Pinpoint the cell where the given text exists, returning its [X, Y] midpoint coordinate. 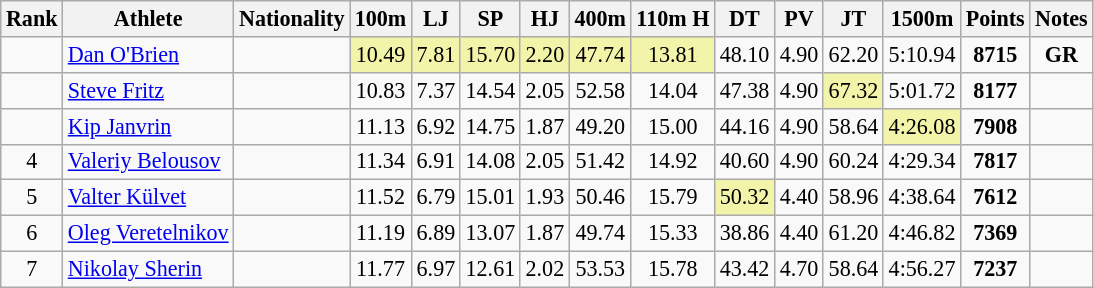
15.01 [490, 198]
2.20 [544, 54]
400m [600, 18]
10.83 [381, 90]
Rank [32, 18]
14.08 [490, 162]
49.20 [600, 126]
48.10 [744, 54]
50.32 [744, 198]
4:46.82 [922, 233]
Nationality [292, 18]
7612 [996, 198]
8715 [996, 54]
44.16 [744, 126]
14.75 [490, 126]
4:56.27 [922, 269]
62.20 [853, 54]
12.61 [490, 269]
14.92 [672, 162]
Athlete [148, 18]
4 [32, 162]
LJ [436, 18]
15.79 [672, 198]
Notes [1062, 18]
Valter Külvet [148, 198]
40.60 [744, 162]
11.13 [381, 126]
13.07 [490, 233]
67.32 [853, 90]
14.04 [672, 90]
7.81 [436, 54]
6.92 [436, 126]
61.20 [853, 233]
50.46 [600, 198]
7237 [996, 269]
4:29.34 [922, 162]
100m [381, 18]
15.78 [672, 269]
15.70 [490, 54]
JT [853, 18]
49.74 [600, 233]
38.86 [744, 233]
DT [744, 18]
Points [996, 18]
6 [32, 233]
15.00 [672, 126]
58.96 [853, 198]
8177 [996, 90]
60.24 [853, 162]
47.38 [744, 90]
1.93 [544, 198]
GR [1062, 54]
Nikolay Sherin [148, 269]
Steve Fritz [148, 90]
7369 [996, 233]
6.97 [436, 269]
11.77 [381, 269]
4:38.64 [922, 198]
Dan O'Brien [148, 54]
7817 [996, 162]
51.42 [600, 162]
Valeriy Belousov [148, 162]
Oleg Veretelnikov [148, 233]
7908 [996, 126]
Kip Janvrin [148, 126]
6.79 [436, 198]
HJ [544, 18]
5:01.72 [922, 90]
6.89 [436, 233]
1500m [922, 18]
7 [32, 269]
53.53 [600, 269]
5:10.94 [922, 54]
52.58 [600, 90]
7.37 [436, 90]
PV [798, 18]
10.49 [381, 54]
SP [490, 18]
47.74 [600, 54]
11.52 [381, 198]
13.81 [672, 54]
4.70 [798, 269]
2.02 [544, 269]
110m H [672, 18]
4:26.08 [922, 126]
11.34 [381, 162]
43.42 [744, 269]
5 [32, 198]
14.54 [490, 90]
6.91 [436, 162]
15.33 [672, 233]
11.19 [381, 233]
